Detect which cell encompasses the target text, then output its (X, Y) center coordinate. 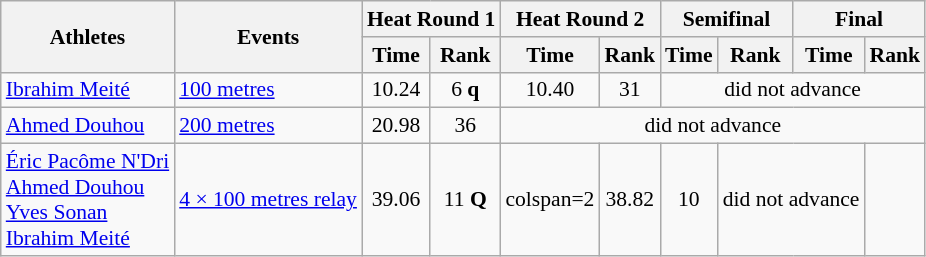
Events (268, 36)
Semifinal (726, 19)
10.24 (396, 90)
100 metres (268, 90)
36 (465, 126)
Athletes (88, 36)
4 × 100 metres relay (268, 200)
20.98 (396, 126)
11 Q (465, 200)
Ibrahim Meité (88, 90)
10 (689, 200)
Heat Round 1 (431, 19)
Ahmed Douhou (88, 126)
31 (630, 90)
Éric Pacôme N'DriAhmed DouhouYves SonanIbrahim Meité (88, 200)
Final (859, 19)
colspan=2 (550, 200)
39.06 (396, 200)
10.40 (550, 90)
38.82 (630, 200)
6 q (465, 90)
200 metres (268, 126)
Heat Round 2 (580, 19)
